Return the (X, Y) coordinate for the center point of the cell that contains the specified text.  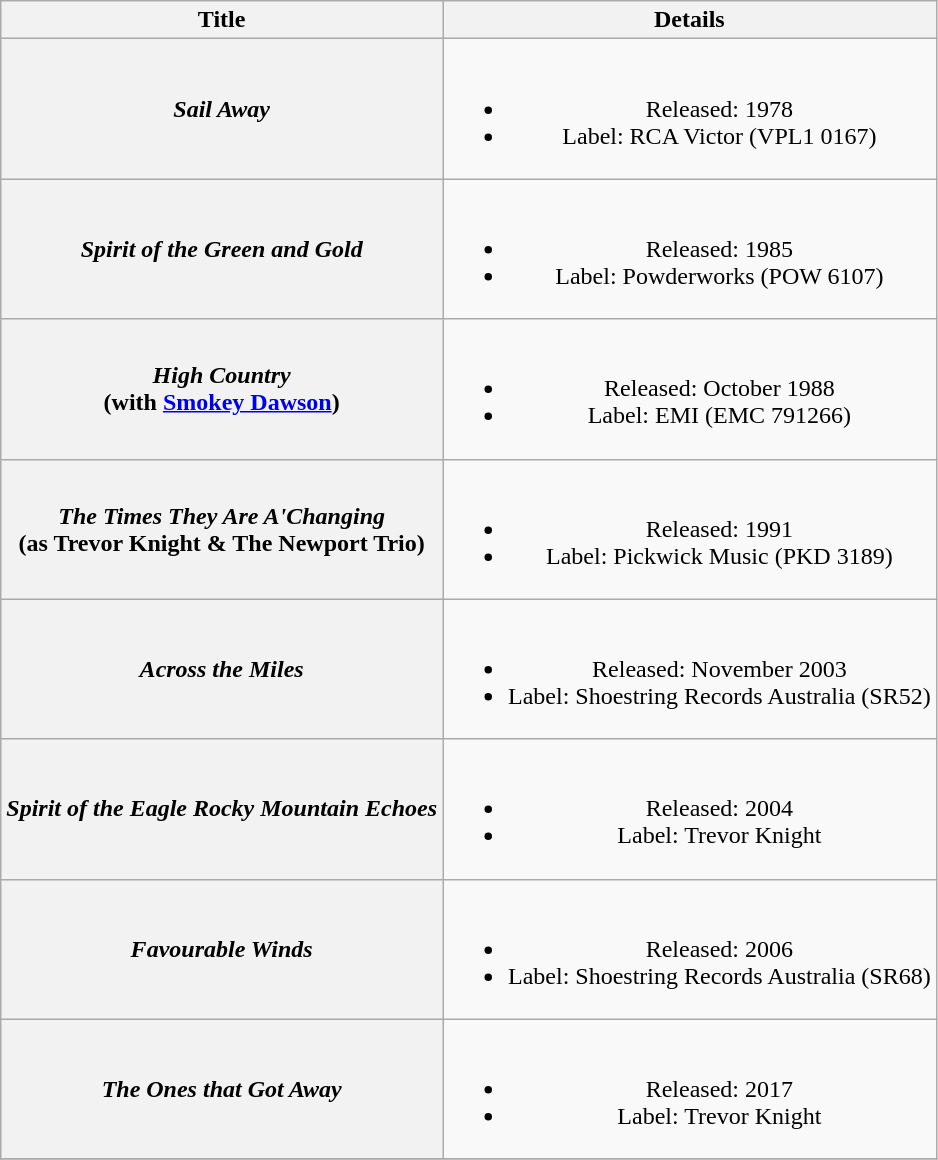
Released: 1991Label: Pickwick Music (PKD 3189) (690, 529)
Sail Away (222, 109)
Details (690, 20)
Favourable Winds (222, 949)
Spirit of the Eagle Rocky Mountain Echoes (222, 809)
Title (222, 20)
Released: October 1988Label: EMI (EMC 791266) (690, 389)
Across the Miles (222, 669)
The Times They Are A'Changing (as Trevor Knight & The Newport Trio) (222, 529)
Released: 1978Label: RCA Victor (VPL1 0167) (690, 109)
Released: November 2003Label: Shoestring Records Australia (SR52) (690, 669)
The Ones that Got Away (222, 1089)
Released: 2017Label: Trevor Knight (690, 1089)
Released: 2006Label: Shoestring Records Australia (SR68) (690, 949)
Spirit of the Green and Gold (222, 249)
Released: 2004Label: Trevor Knight (690, 809)
High Country (with Smokey Dawson) (222, 389)
Released: 1985Label: Powderworks (POW 6107) (690, 249)
